Output the [X, Y] coordinate of the center of the cell containing the given text.  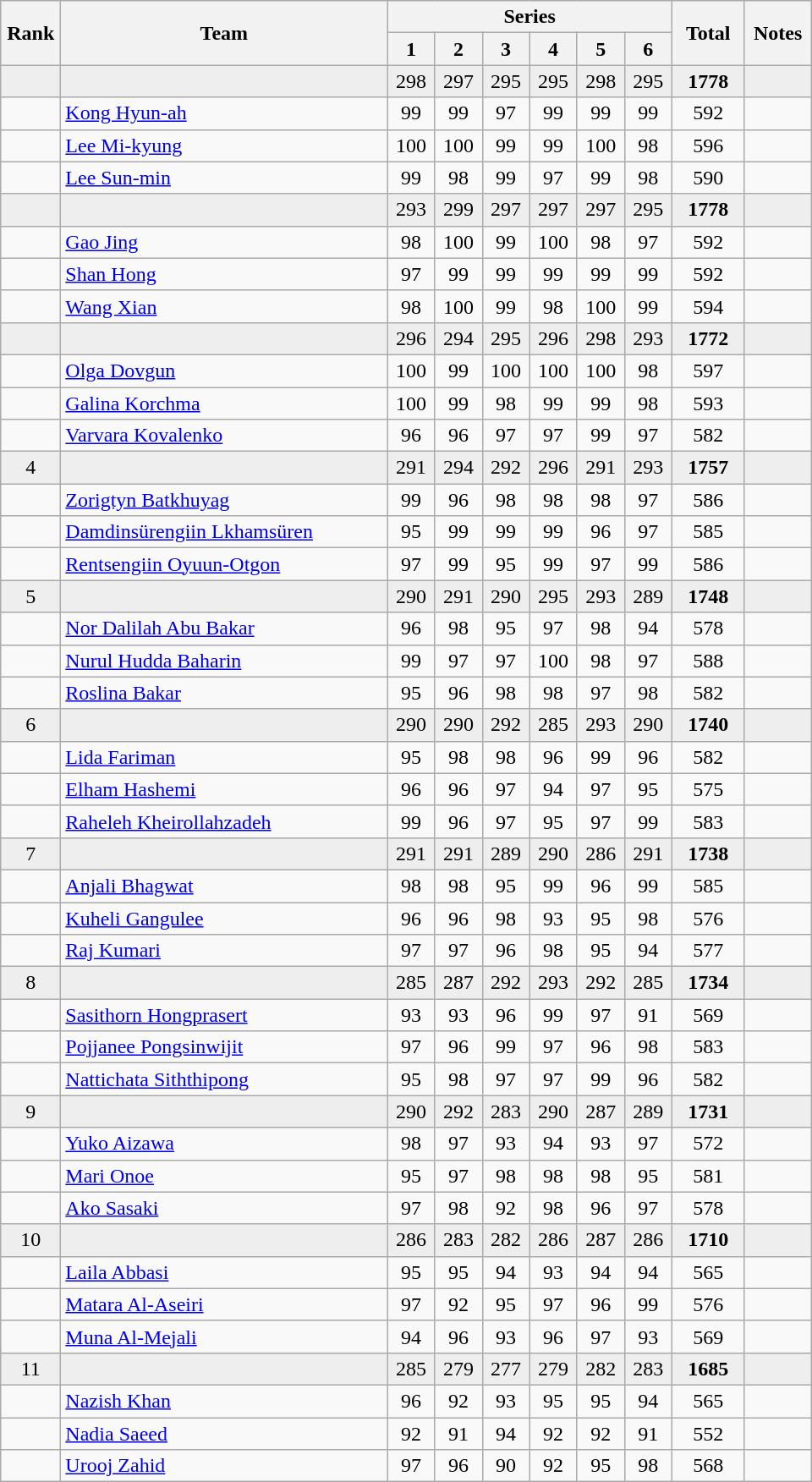
Varvara Kovalenko [224, 436]
1734 [708, 983]
Muna Al-Mejali [224, 1337]
Olga Dovgun [224, 370]
277 [506, 1369]
1740 [708, 725]
Nazish Khan [224, 1401]
Shan Hong [224, 274]
594 [708, 306]
Mari Onoe [224, 1176]
Rentsengiin Oyuun-Otgon [224, 564]
1685 [708, 1369]
1748 [708, 596]
Zorigtyn Batkhuyag [224, 500]
Series [529, 17]
590 [708, 178]
Raj Kumari [224, 951]
8 [30, 983]
7 [30, 854]
90 [506, 1466]
Lee Mi-kyung [224, 145]
1738 [708, 854]
Lida Fariman [224, 757]
1757 [708, 468]
572 [708, 1144]
Kuheli Gangulee [224, 918]
1731 [708, 1111]
1772 [708, 338]
Total [708, 33]
Nor Dalilah Abu Bakar [224, 628]
Roslina Bakar [224, 693]
Nattichata Siththipong [224, 1079]
11 [30, 1369]
568 [708, 1466]
Galina Korchma [224, 403]
2 [458, 49]
593 [708, 403]
Nadia Saeed [224, 1434]
Raheleh Kheirollahzadeh [224, 821]
Pojjanee Pongsinwijit [224, 1047]
Yuko Aizawa [224, 1144]
Ako Sasaki [224, 1208]
1710 [708, 1240]
Damdinsürengiin Lkhamsüren [224, 532]
Notes [778, 33]
Nurul Hudda Baharin [224, 661]
Anjali Bhagwat [224, 886]
577 [708, 951]
Urooj Zahid [224, 1466]
581 [708, 1176]
Wang Xian [224, 306]
597 [708, 370]
552 [708, 1434]
Lee Sun-min [224, 178]
9 [30, 1111]
Kong Hyun-ah [224, 113]
Elham Hashemi [224, 789]
3 [506, 49]
Matara Al-Aseiri [224, 1304]
1 [411, 49]
575 [708, 789]
Sasithorn Hongprasert [224, 1015]
299 [458, 210]
Gao Jing [224, 242]
588 [708, 661]
10 [30, 1240]
Laila Abbasi [224, 1272]
596 [708, 145]
Rank [30, 33]
Team [224, 33]
